Output the (x, y) coordinate of the center of the cell containing the given text.  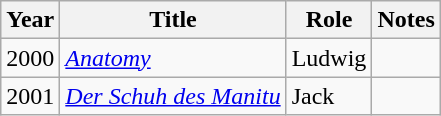
Year (30, 20)
2000 (30, 58)
Role (329, 20)
Anatomy (173, 58)
Title (173, 20)
Der Schuh des Manitu (173, 96)
Ludwig (329, 58)
Jack (329, 96)
2001 (30, 96)
Notes (406, 20)
